Output the (X, Y) coordinate of the center of the cell containing the given text.  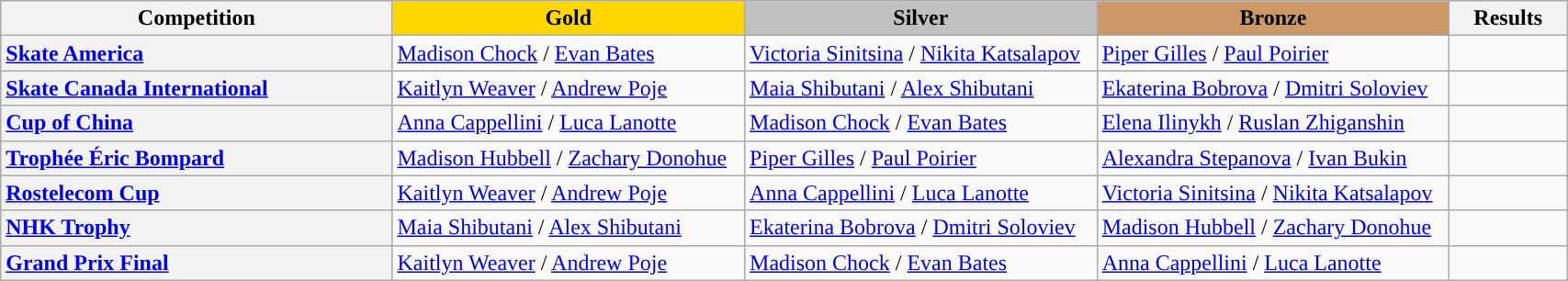
Silver (921, 18)
Cup of China (197, 123)
Skate Canada International (197, 88)
Alexandra Stepanova / Ivan Bukin (1273, 158)
Competition (197, 18)
Grand Prix Final (197, 263)
Bronze (1273, 18)
Rostelecom Cup (197, 193)
Results (1508, 18)
Trophée Éric Bompard (197, 158)
Elena Ilinykh / Ruslan Zhiganshin (1273, 123)
NHK Trophy (197, 228)
Gold (569, 18)
Skate America (197, 53)
